Extract the (x, y) coordinate from the center of the cell holding the provided text.  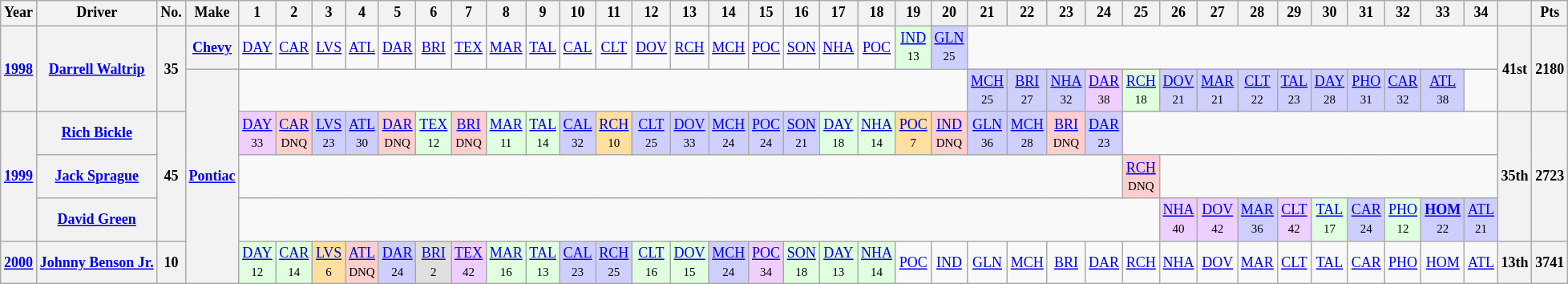
14 (729, 13)
MAR16 (506, 262)
DOV21 (1178, 91)
Chevy (212, 47)
David Green (96, 220)
CLT42 (1294, 220)
PHO12 (1403, 220)
TEX12 (434, 133)
31 (1366, 13)
TAL23 (1294, 91)
ATL38 (1443, 91)
ATL30 (362, 133)
Jack Sprague (96, 176)
DAY13 (839, 262)
18 (877, 13)
2000 (19, 262)
26 (1178, 13)
TAL13 (543, 262)
INDDNQ (949, 133)
9 (543, 13)
19 (913, 13)
30 (1329, 13)
23 (1066, 13)
DAY18 (839, 133)
DAR24 (398, 262)
DAY (257, 47)
DAY12 (257, 262)
GLN36 (988, 133)
Rich Bickle (96, 133)
24 (1105, 13)
Darrell Waltrip (96, 69)
7 (469, 13)
LVS6 (329, 262)
LVS23 (329, 133)
1999 (19, 176)
3 (329, 13)
29 (1294, 13)
CAL23 (577, 262)
CAR24 (1366, 220)
Pts (1550, 13)
MAR21 (1218, 91)
Johnny Benson Jr. (96, 262)
MAR11 (506, 133)
MAR36 (1258, 220)
RCH18 (1141, 91)
POC7 (913, 133)
2723 (1550, 176)
ATL21 (1481, 220)
2180 (1550, 69)
25 (1141, 13)
RCHDNQ (1141, 176)
NHA32 (1066, 91)
CAR32 (1403, 91)
IND (949, 262)
GLN25 (949, 47)
No. (172, 13)
SON (802, 47)
3741 (1550, 262)
17 (839, 13)
DARDNQ (398, 133)
CARDNQ (294, 133)
35th (1515, 176)
33 (1443, 13)
ATLDNQ (362, 262)
DAR38 (1105, 91)
POC34 (766, 262)
RCH25 (614, 262)
CAL (577, 47)
DAY28 (1329, 91)
CLT16 (652, 262)
1 (257, 13)
PHO31 (1366, 91)
SON18 (802, 262)
PHO (1403, 262)
15 (766, 13)
13th (1515, 262)
NHA40 (1178, 220)
21 (988, 13)
GLN (988, 262)
DAY33 (257, 133)
2 (294, 13)
POC24 (766, 133)
16 (802, 13)
34 (1481, 13)
11 (614, 13)
SON21 (802, 133)
TAL14 (543, 133)
DAR23 (1105, 133)
TEX (469, 47)
4 (362, 13)
DOV42 (1218, 220)
22 (1027, 13)
12 (652, 13)
RCH10 (614, 133)
41st (1515, 69)
Year (19, 13)
BRI2 (434, 262)
BRI27 (1027, 91)
TEX42 (469, 262)
DOV33 (689, 133)
27 (1218, 13)
32 (1403, 13)
5 (398, 13)
HOM (1443, 262)
1998 (19, 69)
45 (172, 176)
MCH28 (1027, 133)
HOM22 (1443, 220)
TAL17 (1329, 220)
IND13 (913, 47)
CAR14 (294, 262)
28 (1258, 13)
Make (212, 13)
13 (689, 13)
35 (172, 69)
CAL32 (577, 133)
20 (949, 13)
8 (506, 13)
DOV15 (689, 262)
6 (434, 13)
Driver (96, 13)
Pontiac (212, 176)
MCH25 (988, 91)
CLT22 (1258, 91)
CLT25 (652, 133)
LVS (329, 47)
